Detect which cell encompasses the target text, then output its (x, y) center coordinate. 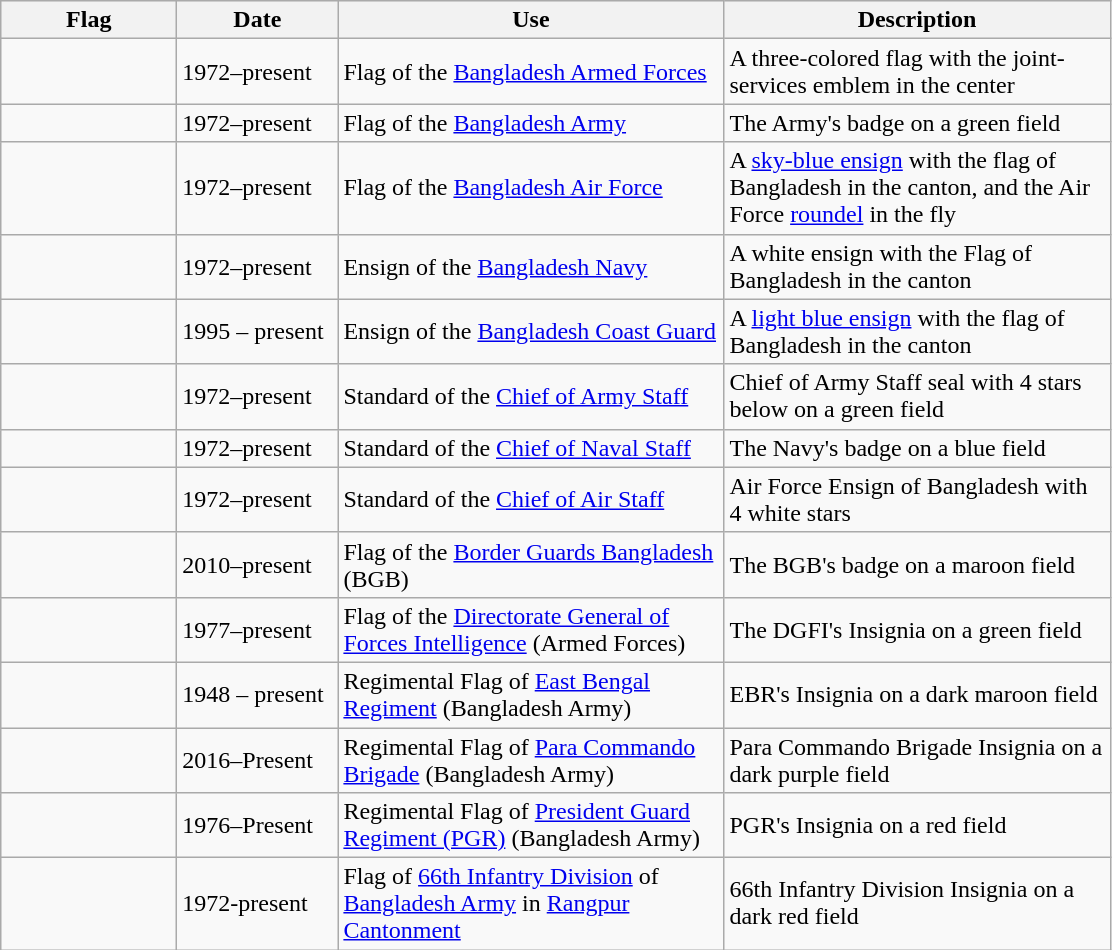
1948 – present (258, 694)
A three-colored flag with the joint-services emblem in the center (917, 72)
2010–present (258, 564)
PGR's Insignia on a red field (917, 826)
1976–Present (258, 826)
Regimental Flag of President Guard Regiment (PGR) (Bangladesh Army) (531, 826)
1995 – present (258, 332)
1972-present (258, 904)
Ensign of the Bangladesh Coast Guard (531, 332)
Flag (89, 20)
The Army's badge on a green field (917, 123)
Air Force Ensign of Bangladesh with 4 white stars (917, 500)
Use (531, 20)
The DGFI's Insignia on a green field (917, 630)
2016–Present (258, 760)
The BGB's badge on a maroon field (917, 564)
Standard of the Chief of Naval Staff (531, 448)
A white ensign with the Flag of Bangladesh in the canton (917, 266)
Ensign of the Bangladesh Navy (531, 266)
Date (258, 20)
Flag of 66th Infantry Division of Bangladesh Army in Rangpur Cantonment (531, 904)
A light blue ensign with the flag of Bangladesh in the canton (917, 332)
66th Infantry Division Insignia on a dark red field (917, 904)
Description (917, 20)
Regimental Flag of East Bengal Regiment (Bangladesh Army) (531, 694)
Flag of the Bangladesh Armed Forces (531, 72)
The Navy's badge on a blue field (917, 448)
Regimental Flag of Para Commando Brigade (Bangladesh Army) (531, 760)
Flag of the Bangladesh Army (531, 123)
Flag of the Directorate General of Forces Intelligence (Armed Forces) (531, 630)
Flag of the Bangladesh Air Force (531, 188)
Standard of the Chief of Air Staff (531, 500)
EBR's Insignia on a dark maroon field (917, 694)
A sky-blue ensign with the flag of Bangladesh in the canton, and the Air Force roundel in the fly (917, 188)
1977–present (258, 630)
Standard of the Chief of Army Staff (531, 396)
Para Commando Brigade Insignia on a dark purple field (917, 760)
Flag of the Border Guards Bangladesh (BGB) (531, 564)
Chief of Army Staff seal with 4 stars below on a green field (917, 396)
